Extract the [X, Y] coordinate from the center of the cell holding the provided text.  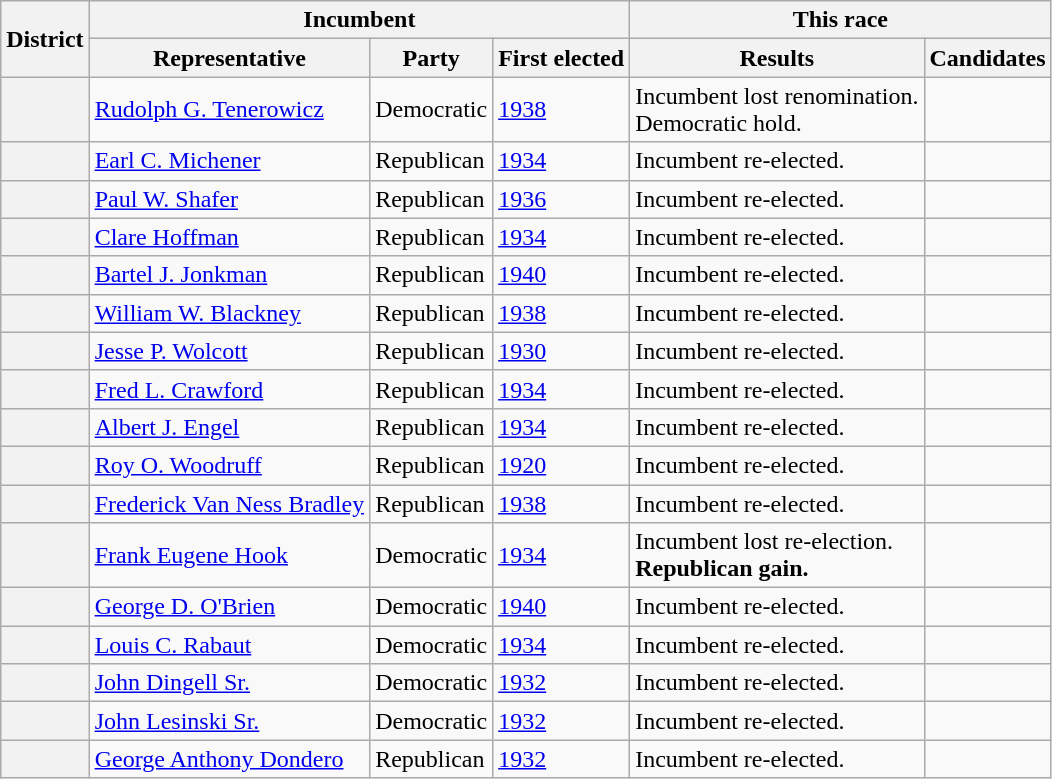
Incumbent lost renomination.Democratic hold. [777, 110]
Results [777, 58]
Bartel J. Jonkman [230, 275]
This race [840, 20]
Albert J. Engel [230, 427]
Rudolph G. Tenerowicz [230, 110]
Frank Eugene Hook [230, 556]
District [45, 39]
Louis C. Rabaut [230, 645]
John Dingell Sr. [230, 683]
Clare Hoffman [230, 237]
Candidates [988, 58]
Earl C. Michener [230, 161]
George Anthony Dondero [230, 759]
1930 [562, 351]
Party [432, 58]
First elected [562, 58]
Paul W. Shafer [230, 199]
Incumbent lost re-election.Republican gain. [777, 556]
Jesse P. Wolcott [230, 351]
Fred L. Crawford [230, 389]
Roy O. Woodruff [230, 465]
1936 [562, 199]
Representative [230, 58]
George D. O'Brien [230, 607]
Incumbent [360, 20]
John Lesinski Sr. [230, 721]
William W. Blackney [230, 313]
Frederick Van Ness Bradley [230, 503]
1920 [562, 465]
